Determine the [x, y] coordinate at the center of the cell enclosing the given text.  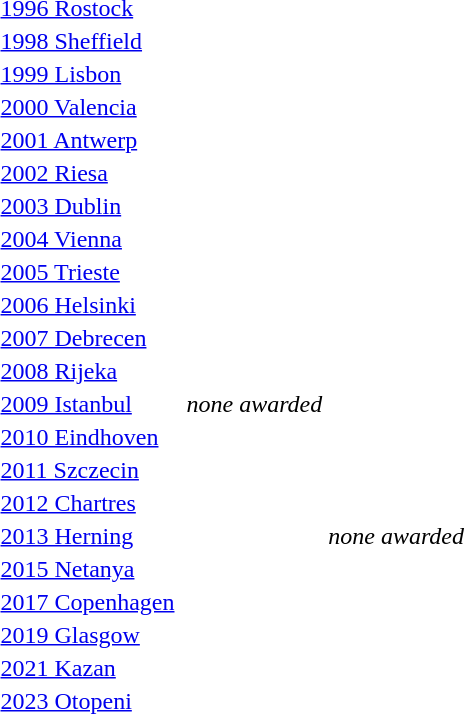
none awarded [254, 404]
